Capture the cell that displays the provided text and extract its (x, y) central coordinate. 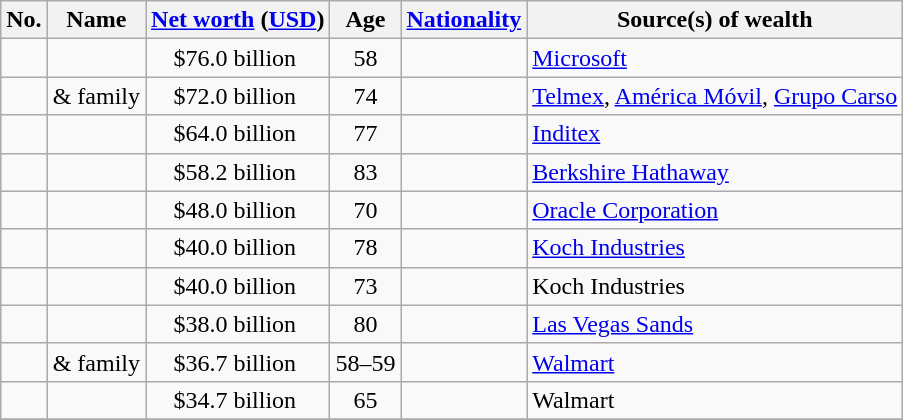
No. (24, 20)
58 (366, 58)
73 (366, 286)
Age (366, 20)
Oracle Corporation (715, 210)
Name (96, 20)
Microsoft (715, 58)
$72.0 billion (238, 96)
83 (366, 172)
Inditex (715, 134)
65 (366, 400)
Berkshire Hathaway (715, 172)
77 (366, 134)
$48.0 billion (238, 210)
58–59 (366, 362)
Net worth (USD) (238, 20)
80 (366, 324)
Telmex, América Móvil, Grupo Carso (715, 96)
Source(s) of wealth (715, 20)
$64.0 billion (238, 134)
$76.0 billion (238, 58)
$38.0 billion (238, 324)
78 (366, 248)
70 (366, 210)
Nationality (464, 20)
Las Vegas Sands (715, 324)
$36.7 billion (238, 362)
$34.7 billion (238, 400)
74 (366, 96)
$58.2 billion (238, 172)
